Detect which cell encompasses the target text, then output its (x, y) center coordinate. 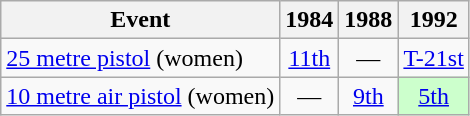
T-21st (434, 58)
1992 (434, 20)
Event (140, 20)
10 metre air pistol (women) (140, 96)
5th (434, 96)
11th (310, 58)
1988 (368, 20)
9th (368, 96)
1984 (310, 20)
25 metre pistol (women) (140, 58)
